Output the (x, y) coordinate of the center of the cell containing the given text.  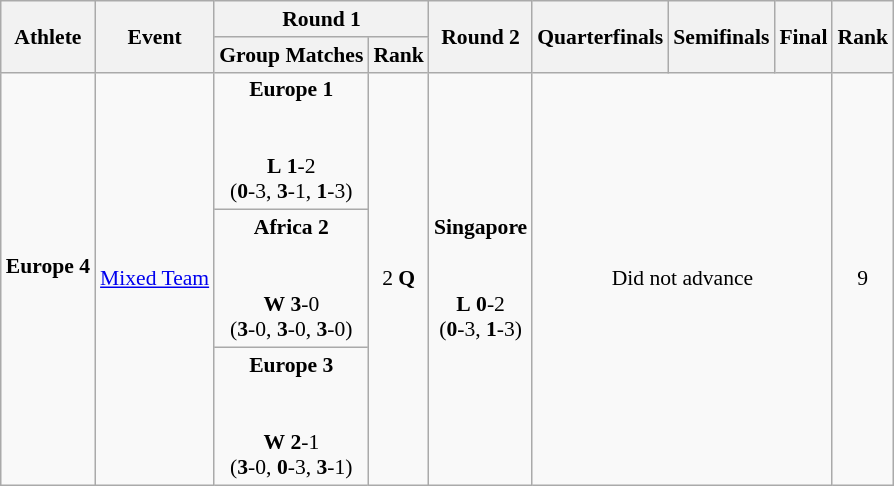
Mixed Team (154, 278)
Final (803, 36)
Did not advance (682, 278)
9 (862, 278)
Europe 4 (48, 278)
2 Q (398, 278)
Round 2 (480, 36)
Quarterfinals (600, 36)
Singapore L 0-2 (0-3, 1-3) (480, 278)
Event (154, 36)
Group Matches (291, 55)
Semifinals (721, 36)
Round 1 (322, 19)
Europe 1 L 1-2 (0-3, 3-1, 1-3) (291, 141)
Athlete (48, 36)
Africa 2 W 3-0 (3-0, 3-0, 3-0) (291, 279)
Europe 3 W 2-1 (3-0, 0-3, 3-1) (291, 417)
